Detect which cell encompasses the target text, then output its (x, y) center coordinate. 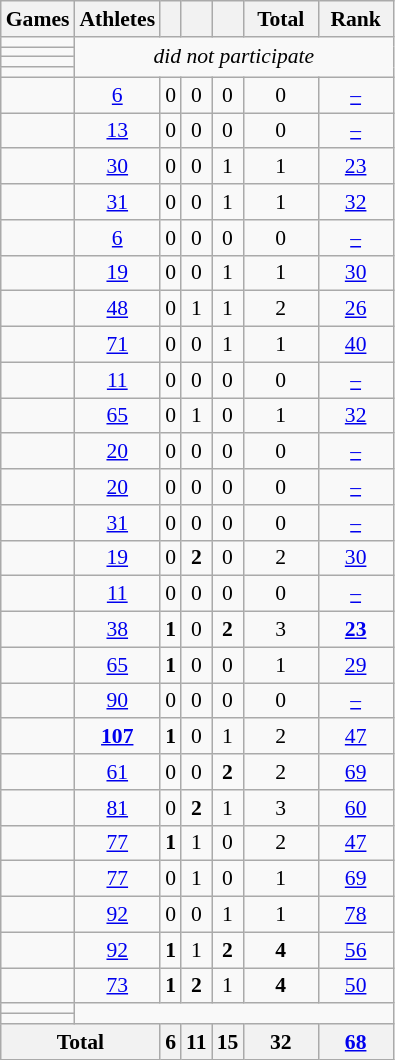
56 (356, 950)
68 (356, 1042)
Games (38, 19)
60 (356, 808)
Athletes (117, 19)
13 (117, 131)
50 (356, 986)
73 (117, 986)
29 (356, 665)
71 (117, 345)
38 (117, 630)
48 (117, 309)
40 (356, 345)
15 (228, 1042)
did not participate (234, 57)
107 (117, 737)
81 (117, 808)
Rank (356, 19)
78 (356, 915)
90 (117, 701)
61 (117, 772)
26 (356, 309)
